Return the [x, y] coordinate for the center point of the cell that contains the specified text.  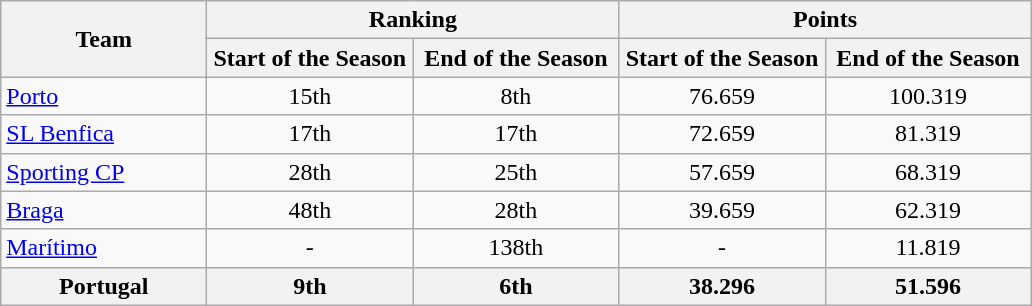
48th [310, 210]
81.319 [928, 134]
39.659 [722, 210]
100.319 [928, 96]
68.319 [928, 172]
Sporting CP [104, 172]
138th [516, 248]
38.296 [722, 286]
11.819 [928, 248]
25th [516, 172]
Braga [104, 210]
SL Benfica [104, 134]
62.319 [928, 210]
Points [825, 20]
72.659 [722, 134]
57.659 [722, 172]
Team [104, 39]
15th [310, 96]
Portugal [104, 286]
Porto [104, 96]
8th [516, 96]
51.596 [928, 286]
6th [516, 286]
9th [310, 286]
Ranking [413, 20]
Marítimo [104, 248]
76.659 [722, 96]
